Scan for the cell matching the given text and deliver its [X, Y] coordinate at center. 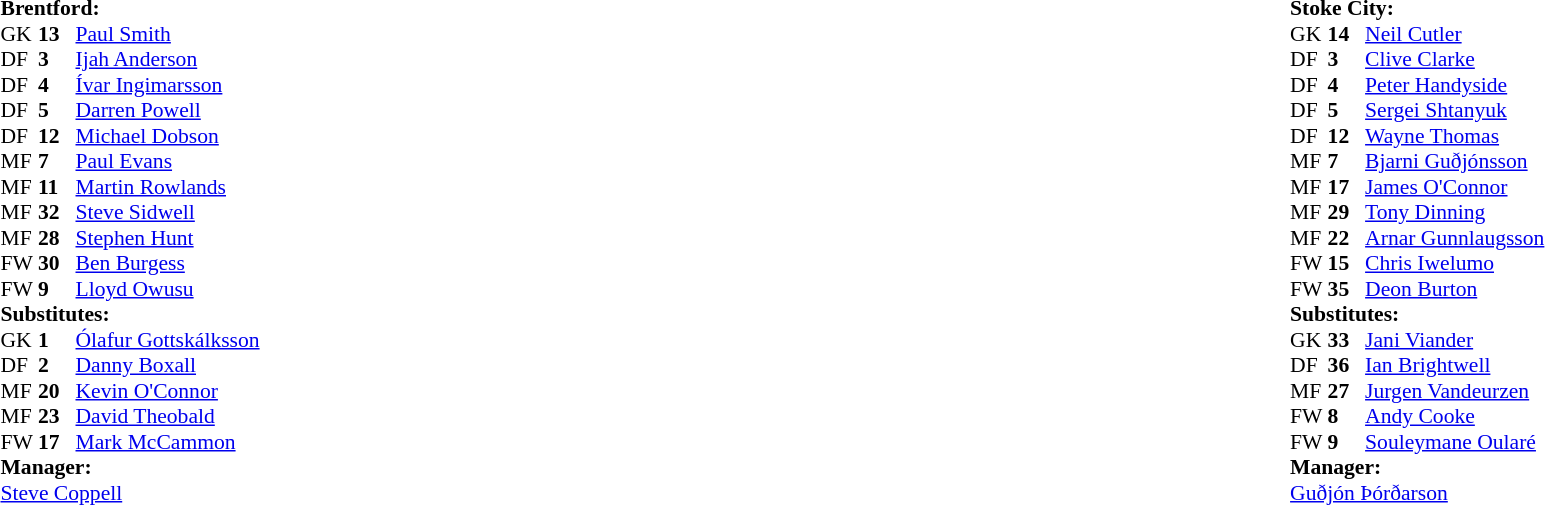
Martin Rowlands [168, 187]
Lloyd Owusu [168, 289]
Tony Dinning [1454, 213]
James O'Connor [1454, 187]
27 [1347, 391]
15 [1347, 263]
Sergei Shtanyuk [1454, 111]
Steve Sidwell [168, 213]
2 [57, 365]
35 [1347, 289]
Chris Iwelumo [1454, 263]
Ívar Ingimarsson [168, 85]
Stephen Hunt [168, 238]
28 [57, 238]
Arnar Gunnlaugsson [1454, 238]
Souleymane Oularé [1454, 442]
Darren Powell [168, 111]
33 [1347, 340]
Neil Cutler [1454, 34]
30 [57, 263]
Ben Burgess [168, 263]
Ian Brightwell [1454, 365]
Clive Clarke [1454, 59]
Andy Cooke [1454, 417]
David Theobald [168, 417]
22 [1347, 238]
Wayne Thomas [1454, 136]
14 [1347, 34]
Ólafur Gottskálksson [168, 340]
Jani Viander [1454, 340]
Michael Dobson [168, 136]
Danny Boxall [168, 365]
13 [57, 34]
8 [1347, 417]
Peter Handyside [1454, 85]
20 [57, 391]
32 [57, 213]
Jurgen Vandeurzen [1454, 391]
23 [57, 417]
Paul Smith [168, 34]
Kevin O'Connor [168, 391]
Ijah Anderson [168, 59]
Mark McCammon [168, 442]
11 [57, 187]
Paul Evans [168, 161]
36 [1347, 365]
29 [1347, 213]
Deon Burton [1454, 289]
1 [57, 340]
Bjarni Guðjónsson [1454, 161]
